From the cell containing the given text, extract its center point as (X, Y) coordinate. 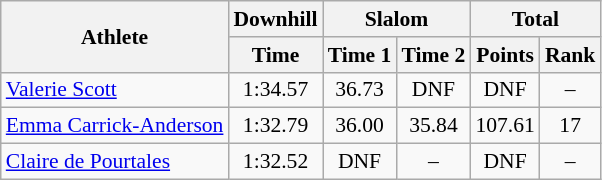
Time 1 (360, 55)
Emma Carrick-Anderson (115, 126)
107.61 (504, 126)
Athlete (115, 36)
36.00 (360, 126)
1:32.79 (275, 126)
Points (504, 55)
Valerie Scott (115, 90)
36.73 (360, 90)
1:34.57 (275, 90)
Total (535, 19)
1:32.52 (275, 162)
Time (275, 55)
Time 2 (433, 55)
Claire de Pourtales (115, 162)
Downhill (275, 19)
17 (570, 126)
Rank (570, 55)
35.84 (433, 126)
Slalom (397, 19)
